Locate the cell with the specified text and output its [x, y] center coordinate. 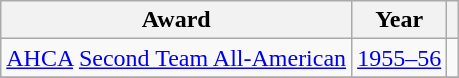
Award [176, 20]
AHCA Second Team All-American [176, 58]
Year [400, 20]
1955–56 [400, 58]
